Identify which cell holds the provided text, then report its (x, y) central coordinate. 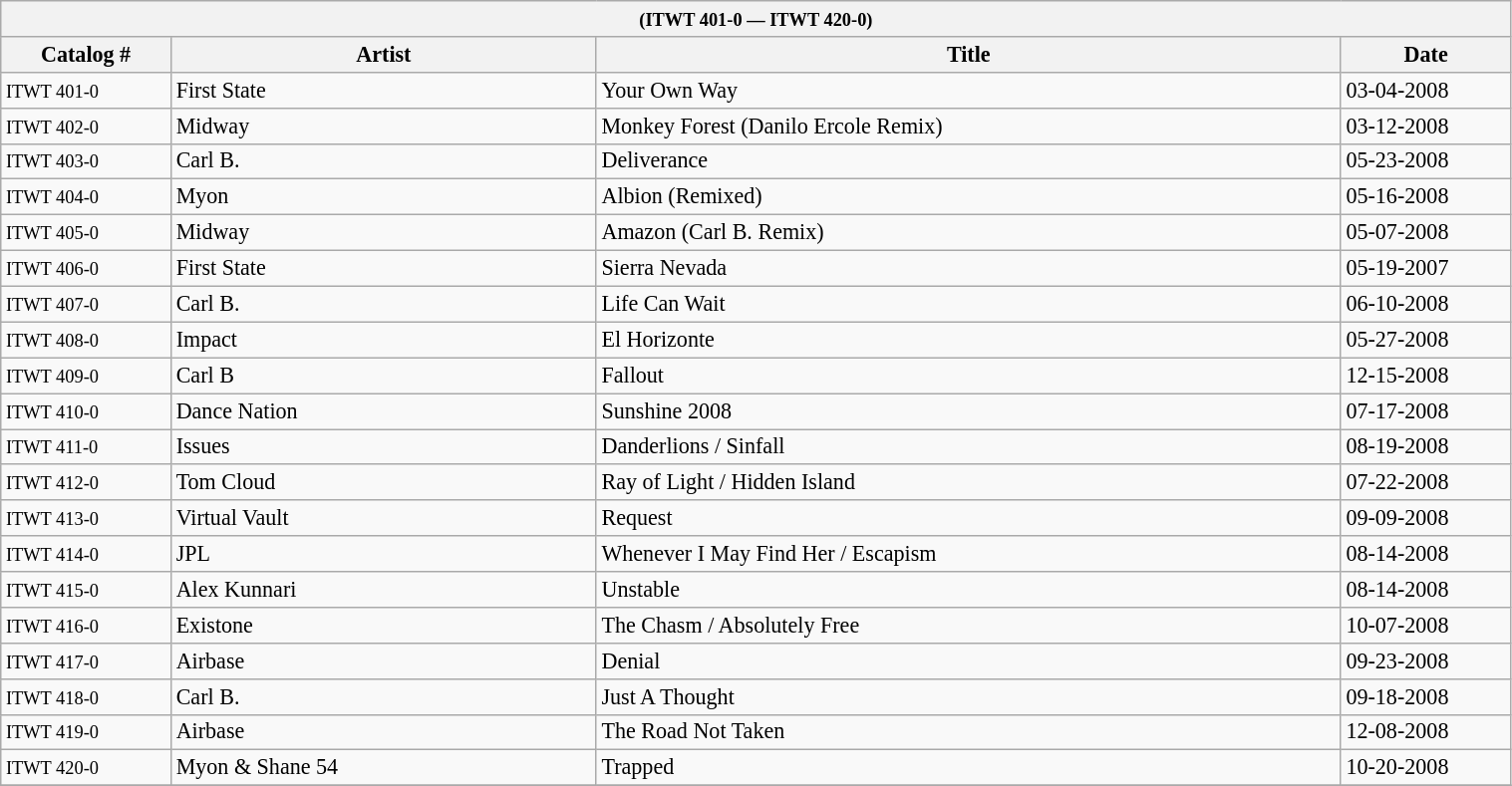
05-23-2008 (1425, 161)
Fallout (969, 376)
Sunshine 2008 (969, 410)
ITWT 402-0 (86, 126)
05-07-2008 (1425, 232)
03-04-2008 (1425, 90)
ITWT 414-0 (86, 554)
Whenever I May Find Her / Escapism (969, 554)
Amazon (Carl B. Remix) (969, 232)
Existone (383, 625)
Artist (383, 54)
Ray of Light / Hidden Island (969, 482)
The Chasm / Absolutely Free (969, 625)
ITWT 419-0 (86, 732)
Trapped (969, 768)
Unstable (969, 589)
JPL (383, 554)
07-17-2008 (1425, 410)
Just A Thought (969, 696)
Request (969, 518)
(ITWT 401-0 — ITWT 420-0) (756, 18)
Alex Kunnari (383, 589)
05-27-2008 (1425, 340)
Your Own Way (969, 90)
Monkey Forest (Danilo Ercole Remix) (969, 126)
Tom Cloud (383, 482)
ITWT 413-0 (86, 518)
ITWT 416-0 (86, 625)
ITWT 406-0 (86, 268)
ITWT 409-0 (86, 376)
ITWT 405-0 (86, 232)
09-18-2008 (1425, 696)
ITWT 403-0 (86, 161)
Impact (383, 340)
ITWT 417-0 (86, 660)
05-19-2007 (1425, 268)
Virtual Vault (383, 518)
Sierra Nevada (969, 268)
ITWT 401-0 (86, 90)
ITWT 411-0 (86, 446)
05-16-2008 (1425, 197)
The Road Not Taken (969, 732)
12-15-2008 (1425, 376)
09-09-2008 (1425, 518)
Albion (Remixed) (969, 197)
Danderlions / Sinfall (969, 446)
10-07-2008 (1425, 625)
Denial (969, 660)
ITWT 420-0 (86, 768)
Date (1425, 54)
06-10-2008 (1425, 304)
10-20-2008 (1425, 768)
03-12-2008 (1425, 126)
Deliverance (969, 161)
ITWT 415-0 (86, 589)
07-22-2008 (1425, 482)
ITWT 410-0 (86, 410)
Myon & Shane 54 (383, 768)
ITWT 418-0 (86, 696)
12-08-2008 (1425, 732)
El Horizonte (969, 340)
Life Can Wait (969, 304)
08-19-2008 (1425, 446)
Dance Nation (383, 410)
Myon (383, 197)
ITWT 407-0 (86, 304)
Catalog # (86, 54)
Issues (383, 446)
09-23-2008 (1425, 660)
Title (969, 54)
ITWT 404-0 (86, 197)
ITWT 412-0 (86, 482)
Carl B (383, 376)
ITWT 408-0 (86, 340)
